Return [x, y] of the center of cell containing provided text 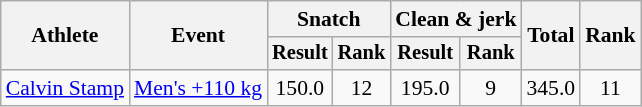
Total [550, 36]
150.0 [300, 88]
9 [490, 88]
195.0 [425, 88]
Event [198, 36]
11 [610, 88]
Athlete [65, 36]
Clean & jerk [456, 19]
Men's +110 kg [198, 88]
Snatch [328, 19]
12 [362, 88]
345.0 [550, 88]
Calvin Stamp [65, 88]
